Identify which cell holds the provided text, then report its (x, y) central coordinate. 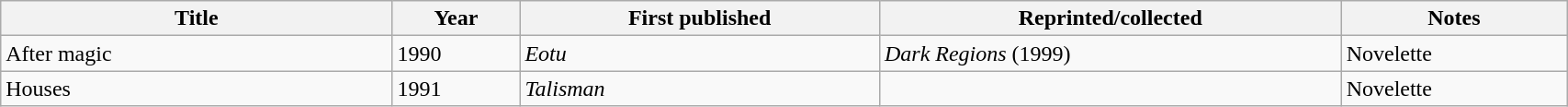
1990 (456, 53)
Reprinted/collected (1110, 18)
After magic (197, 53)
First published (700, 18)
Houses (197, 89)
Talisman (700, 89)
Eotu (700, 53)
1991 (456, 89)
Dark Regions (1999) (1110, 53)
Title (197, 18)
Notes (1454, 18)
Year (456, 18)
